Find where the given text appears and provide that cell's center as (X, Y) coordinate. 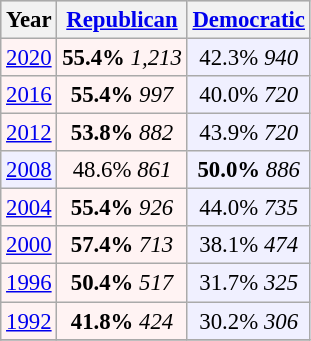
50.4% 517 (122, 283)
2008 (29, 170)
2016 (29, 95)
53.8% 882 (122, 133)
42.3% 940 (248, 58)
2000 (29, 245)
50.0% 886 (248, 170)
Republican (122, 20)
41.8% 424 (122, 321)
55.4% 1,213 (122, 58)
38.1% 474 (248, 245)
1992 (29, 321)
55.4% 926 (122, 208)
Year (29, 20)
Democratic (248, 20)
2020 (29, 58)
40.0% 720 (248, 95)
43.9% 720 (248, 133)
44.0% 735 (248, 208)
55.4% 997 (122, 95)
2004 (29, 208)
30.2% 306 (248, 321)
31.7% 325 (248, 283)
2012 (29, 133)
48.6% 861 (122, 170)
57.4% 713 (122, 245)
1996 (29, 283)
